Detect which cell encompasses the target text, then output its [X, Y] center coordinate. 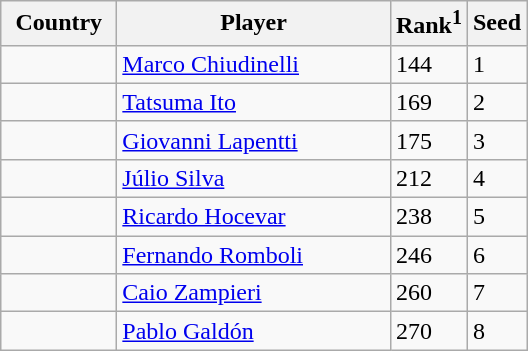
Caio Zampieri [254, 293]
Player [254, 24]
Marco Chiudinelli [254, 64]
Rank1 [428, 24]
7 [496, 293]
Fernando Romboli [254, 255]
175 [428, 140]
6 [496, 255]
5 [496, 217]
Ricardo Hocevar [254, 217]
Tatsuma Ito [254, 102]
260 [428, 293]
Country [59, 24]
169 [428, 102]
2 [496, 102]
Pablo Galdón [254, 331]
3 [496, 140]
1 [496, 64]
Júlio Silva [254, 178]
Seed [496, 24]
144 [428, 64]
238 [428, 217]
270 [428, 331]
246 [428, 255]
4 [496, 178]
Giovanni Lapentti [254, 140]
8 [496, 331]
212 [428, 178]
